Pinpoint the cell where the given text exists, returning its [X, Y] midpoint coordinate. 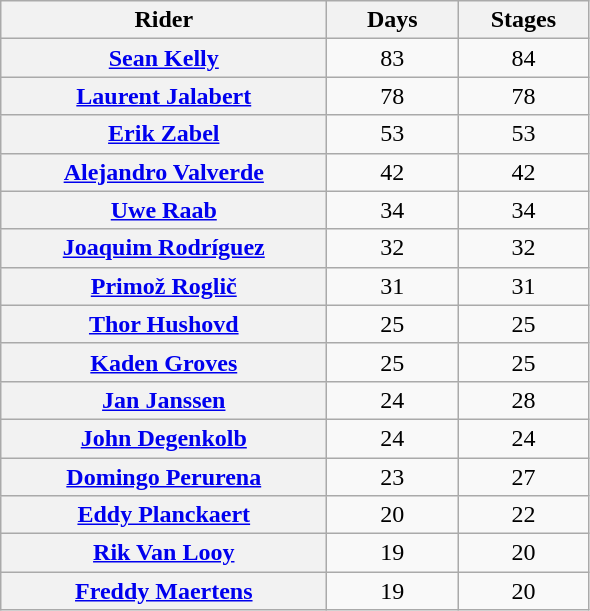
Domingo Perurena [164, 477]
Joaquim Rodríguez [164, 248]
84 [524, 58]
28 [524, 400]
23 [392, 477]
John Degenkolb [164, 438]
Alejandro Valverde [164, 172]
83 [392, 58]
Uwe Raab [164, 210]
Days [392, 20]
Freddy Maertens [164, 591]
Laurent Jalabert [164, 96]
Rider [164, 20]
Eddy Planckaert [164, 515]
Primož Roglič [164, 286]
Kaden Groves [164, 362]
Sean Kelly [164, 58]
Thor Hushovd [164, 324]
27 [524, 477]
Erik Zabel [164, 134]
Jan Janssen [164, 400]
Stages [524, 20]
Rik Van Looy [164, 553]
22 [524, 515]
